Output the [x, y] coordinate of the center of the cell containing the given text.  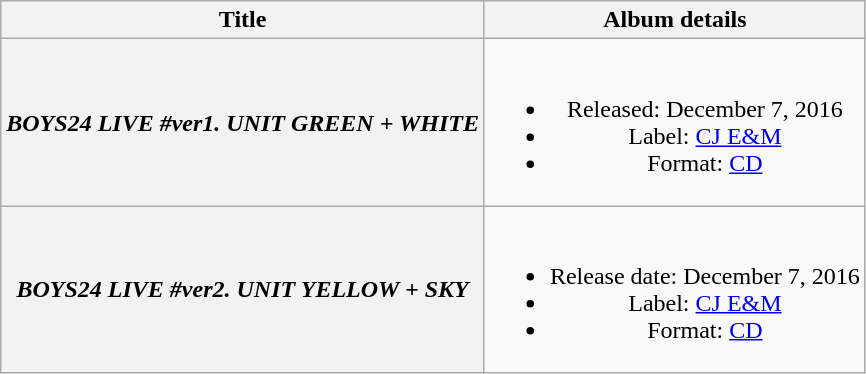
Release date: December 7, 2016Label: CJ E&MFormat: CD [674, 290]
BOYS24 LIVE #ver2. UNIT YELLOW + SKY [243, 290]
BOYS24 LIVE #ver1. UNIT GREEN + WHITE [243, 122]
Title [243, 20]
Released: December 7, 2016Label: CJ E&MFormat: CD [674, 122]
Album details [674, 20]
